Scan for the cell matching the given text and deliver its [x, y] coordinate at center. 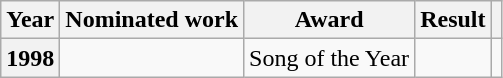
Result [453, 20]
Song of the Year [330, 58]
1998 [30, 58]
Nominated work [152, 20]
Award [330, 20]
Year [30, 20]
